Capture the cell that displays the provided text and extract its [x, y] central coordinate. 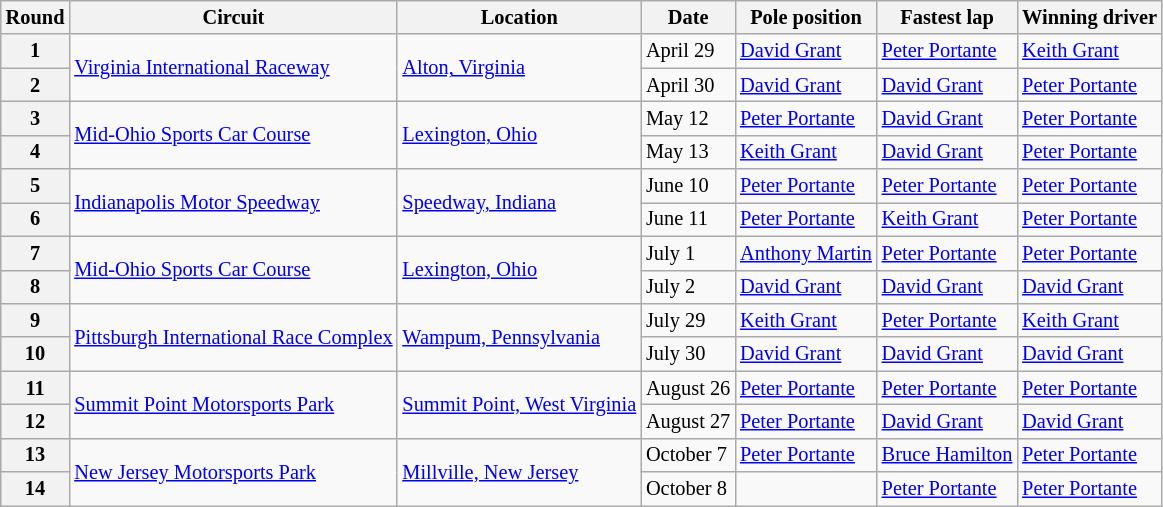
Bruce Hamilton [947, 455]
10 [36, 354]
May 12 [688, 118]
1 [36, 51]
Summit Point Motorsports Park [233, 404]
October 8 [688, 489]
July 29 [688, 320]
2 [36, 85]
Pittsburgh International Race Complex [233, 336]
Speedway, Indiana [519, 202]
7 [36, 253]
July 30 [688, 354]
14 [36, 489]
Location [519, 17]
Millville, New Jersey [519, 472]
Summit Point, West Virginia [519, 404]
Pole position [806, 17]
11 [36, 388]
Anthony Martin [806, 253]
Circuit [233, 17]
April 29 [688, 51]
August 27 [688, 421]
New Jersey Motorsports Park [233, 472]
12 [36, 421]
6 [36, 219]
April 30 [688, 85]
9 [36, 320]
Winning driver [1090, 17]
3 [36, 118]
August 26 [688, 388]
4 [36, 152]
Fastest lap [947, 17]
8 [36, 287]
October 7 [688, 455]
May 13 [688, 152]
July 2 [688, 287]
July 1 [688, 253]
Indianapolis Motor Speedway [233, 202]
5 [36, 186]
June 11 [688, 219]
Round [36, 17]
Wampum, Pennsylvania [519, 336]
Virginia International Raceway [233, 68]
Date [688, 17]
Alton, Virginia [519, 68]
13 [36, 455]
June 10 [688, 186]
